Scan for the cell matching the given text and deliver its (X, Y) coordinate at center. 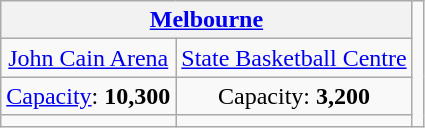
Melbourne (206, 20)
State Basketball Centre (294, 58)
Capacity: 10,300 (88, 96)
John Cain Arena (88, 58)
Capacity: 3,200 (294, 96)
